Identify which cell holds the provided text, then report its [x, y] central coordinate. 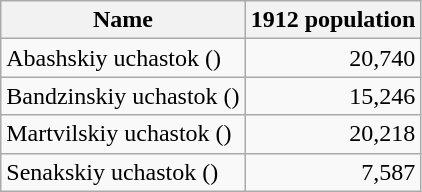
1912 population [333, 20]
20,218 [333, 134]
Senakskiy uchastok () [123, 172]
Martvilskiy uchastok () [123, 134]
20,740 [333, 58]
Abashskiy uchastok () [123, 58]
Name [123, 20]
15,246 [333, 96]
Bandzinskiy uchastok () [123, 96]
7,587 [333, 172]
